Capture the cell that displays the provided text and extract its [X, Y] central coordinate. 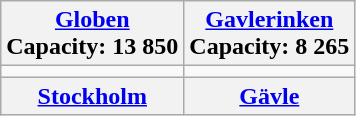
Gävle [270, 96]
GavlerinkenCapacity: 8 265 [270, 34]
GlobenCapacity: 13 850 [92, 34]
Stockholm [92, 96]
